From the cell containing the given text, extract its center point as (X, Y) coordinate. 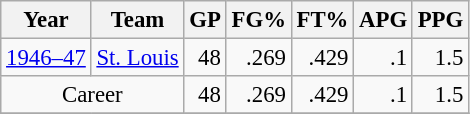
FG% (258, 20)
Team (138, 20)
Year (46, 20)
GP (205, 20)
Career (92, 95)
1946–47 (46, 58)
APG (384, 20)
FT% (322, 20)
St. Louis (138, 58)
PPG (440, 20)
